Locate the cell with the specified text and output its [X, Y] center coordinate. 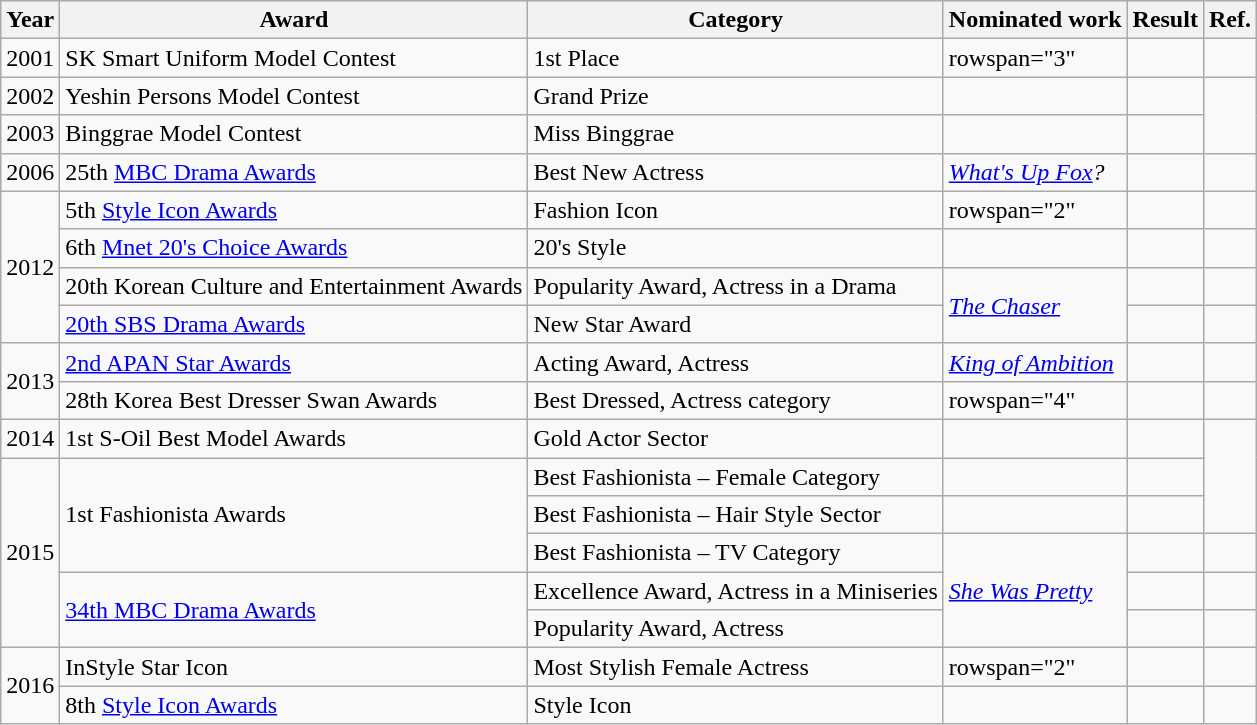
InStyle Star Icon [294, 667]
Fashion Icon [736, 210]
28th Korea Best Dresser Swan Awards [294, 400]
2006 [30, 172]
The Chaser [1035, 305]
2002 [30, 96]
She Was Pretty [1035, 591]
1st Place [736, 58]
Style Icon [736, 705]
New Star Award [736, 324]
6th Mnet 20's Choice Awards [294, 248]
34th MBC Drama Awards [294, 610]
2003 [30, 134]
SK Smart Uniform Model Contest [294, 58]
Nominated work [1035, 20]
Best Fashionista – TV Category [736, 553]
Best New Actress [736, 172]
20th SBS Drama Awards [294, 324]
Gold Actor Sector [736, 438]
King of Ambition [1035, 362]
2012 [30, 267]
Result [1165, 20]
25th MBC Drama Awards [294, 172]
Most Stylish Female Actress [736, 667]
Popularity Award, Actress in a Drama [736, 286]
1st Fashionista Awards [294, 515]
Grand Prize [736, 96]
2013 [30, 381]
20th Korean Culture and Entertainment Awards [294, 286]
Popularity Award, Actress [736, 629]
Best Dressed, Actress category [736, 400]
2015 [30, 553]
Excellence Award, Actress in a Miniseries [736, 591]
rowspan="4" [1035, 400]
2nd APAN Star Awards [294, 362]
20's Style [736, 248]
Category [736, 20]
1st S-Oil Best Model Awards [294, 438]
Acting Award, Actress [736, 362]
5th Style Icon Awards [294, 210]
Best Fashionista – Female Category [736, 477]
Year [30, 20]
Binggrae Model Contest [294, 134]
rowspan="3" [1035, 58]
2014 [30, 438]
Ref. [1230, 20]
Miss Binggrae [736, 134]
Award [294, 20]
2001 [30, 58]
8th Style Icon Awards [294, 705]
What's Up Fox? [1035, 172]
Best Fashionista – Hair Style Sector [736, 515]
2016 [30, 686]
Yeshin Persons Model Contest [294, 96]
